Provide the [x, y] coordinate of the cell's center where the given text is located.  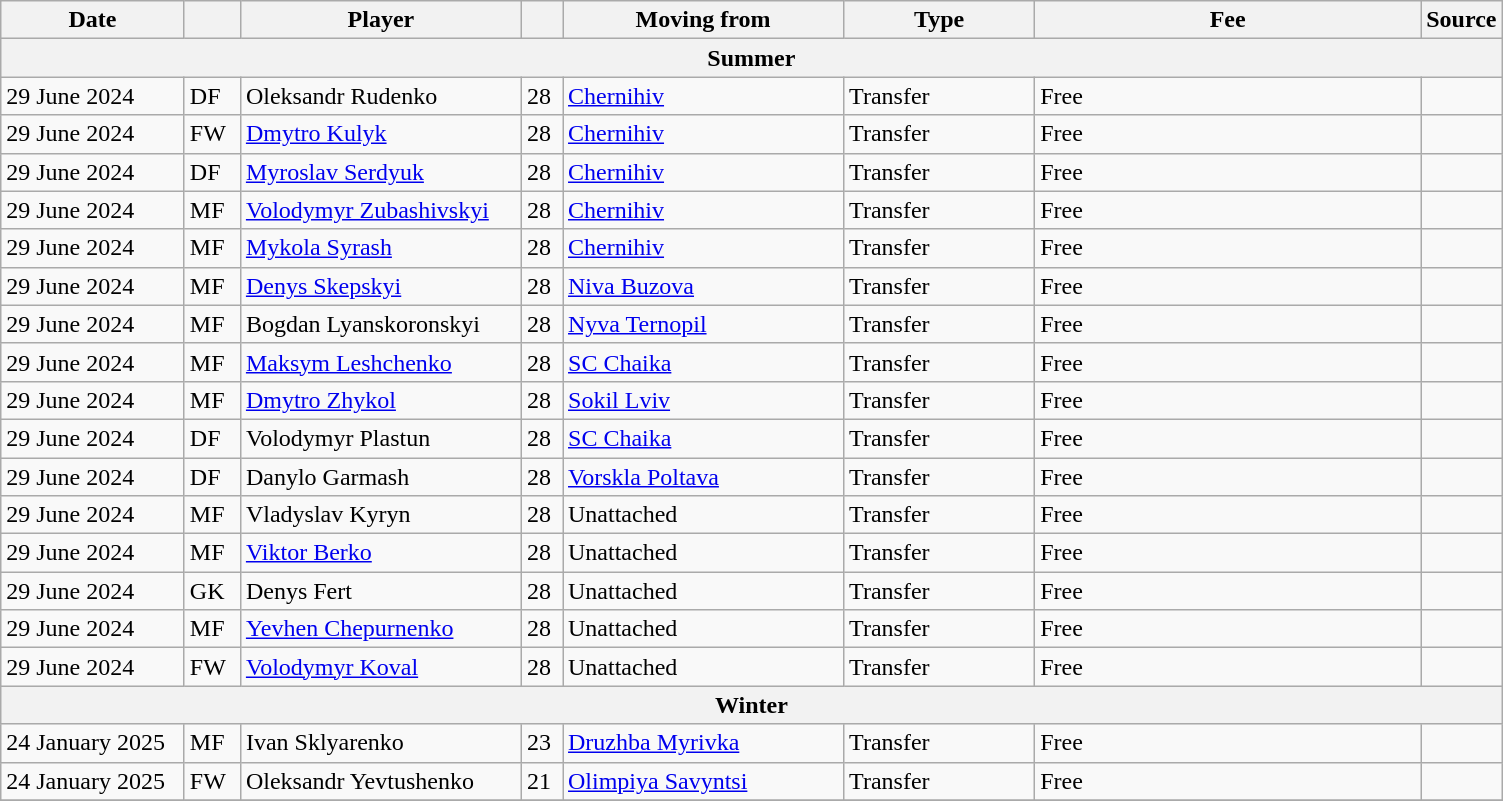
Ivan Sklyarenko [380, 743]
Danylo Garmash [380, 477]
Vorskla Poltava [702, 477]
Dmytro Zhykol [380, 400]
Vladyslav Kyryn [380, 515]
Bogdan Lyanskoronskyi [380, 324]
Fee [1228, 20]
Dmytro Kulyk [380, 134]
Maksym Leshchenko [380, 362]
Type [940, 20]
GK [212, 591]
Nyva Ternopil [702, 324]
23 [542, 743]
Volodymyr Zubashivskyi [380, 210]
Player [380, 20]
21 [542, 781]
Denys Fert [380, 591]
Volodymyr Koval [380, 667]
Source [1462, 20]
Denys Skepskyi [380, 286]
Yevhen Chepurnenko [380, 629]
Olimpiya Savyntsi [702, 781]
Summer [752, 58]
Oleksandr Rudenko [380, 96]
Moving from [702, 20]
Myroslav Serdyuk [380, 172]
Date [93, 20]
Volodymyr Plastun [380, 438]
Niva Buzova [702, 286]
Druzhba Myrivka [702, 743]
Sokil Lviv [702, 400]
Viktor Berko [380, 553]
Mykola Syrash [380, 248]
Winter [752, 705]
Oleksandr Yevtushenko [380, 781]
